Provide the [X, Y] coordinate of the cell's center where the given text is located.  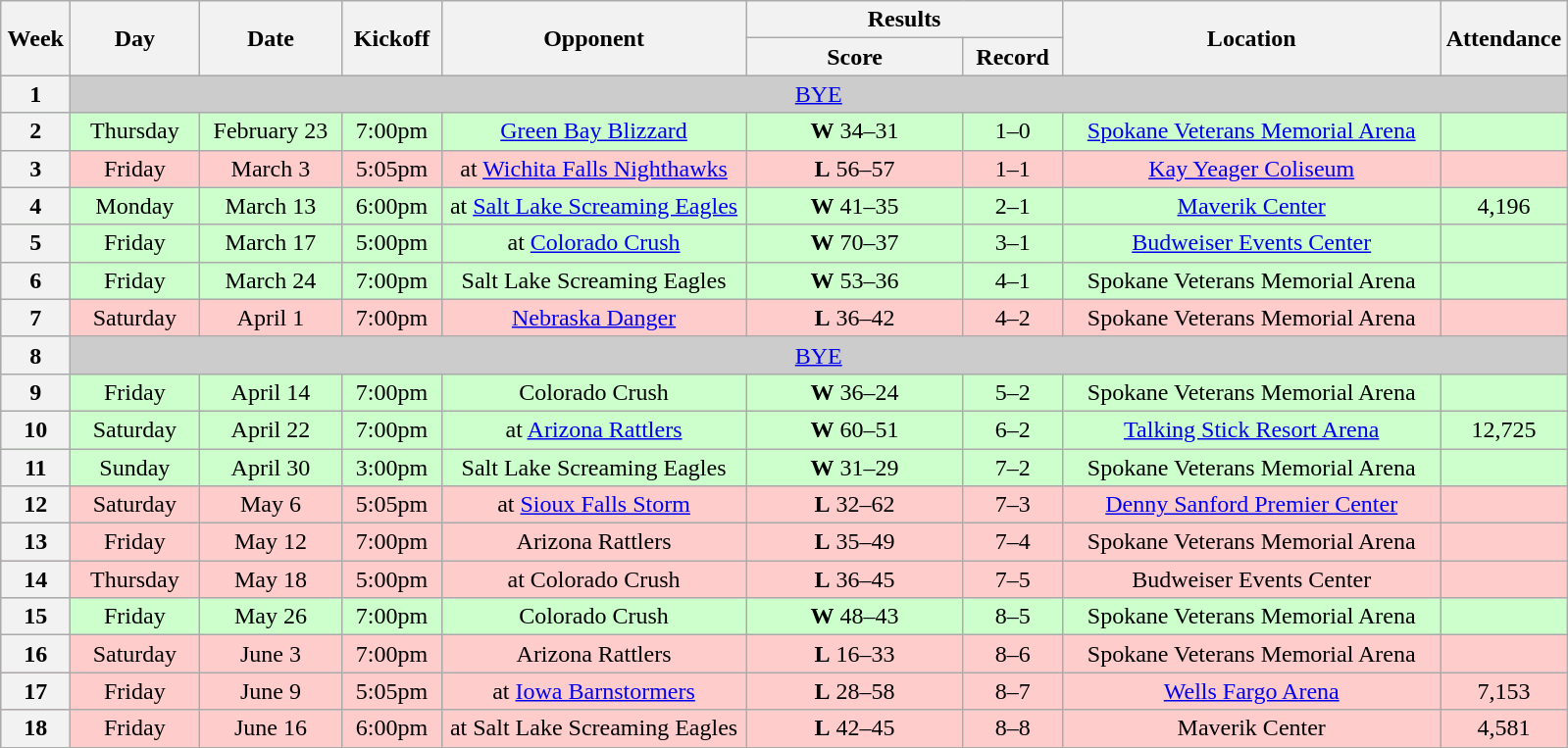
7–2 [1012, 468]
17 [35, 691]
5–2 [1012, 392]
8–6 [1012, 654]
W 36–24 [855, 392]
Denny Sanford Premier Center [1251, 505]
8–5 [1012, 617]
3 [35, 169]
12 [35, 505]
W 60–51 [855, 429]
4,581 [1503, 728]
W 41–35 [855, 206]
Talking Stick Resort Arena [1251, 429]
May 18 [271, 579]
W 34–31 [855, 131]
L 35–49 [855, 542]
L 32–62 [855, 505]
L 42–45 [855, 728]
at Wichita Falls Nighthawks [594, 169]
2 [35, 131]
4–2 [1012, 318]
June 16 [271, 728]
Kay Yeager Coliseum [1251, 169]
15 [35, 617]
1–0 [1012, 131]
Sunday [135, 468]
8–8 [1012, 728]
W 48–43 [855, 617]
Date [271, 38]
Week [35, 38]
Monday [135, 206]
1 [35, 94]
14 [35, 579]
June 9 [271, 691]
13 [35, 542]
March 13 [271, 206]
10 [35, 429]
May 12 [271, 542]
Nebraska Danger [594, 318]
7 [35, 318]
4 [35, 206]
L 56–57 [855, 169]
April 30 [271, 468]
7,153 [1503, 691]
April 1 [271, 318]
4–1 [1012, 280]
L 36–45 [855, 579]
11 [35, 468]
2–1 [1012, 206]
12,725 [1503, 429]
April 22 [271, 429]
18 [35, 728]
3:00pm [392, 468]
May 6 [271, 505]
at Iowa Barnstormers [594, 691]
March 17 [271, 243]
at Sioux Falls Storm [594, 505]
W 70–37 [855, 243]
March 24 [271, 280]
Score [855, 57]
1–1 [1012, 169]
Results [904, 20]
8 [35, 355]
W 53–36 [855, 280]
L 28–58 [855, 691]
4,196 [1503, 206]
Attendance [1503, 38]
L 16–33 [855, 654]
June 3 [271, 654]
April 14 [271, 392]
March 3 [271, 169]
Location [1251, 38]
Wells Fargo Arena [1251, 691]
Day [135, 38]
5 [35, 243]
Record [1012, 57]
8–7 [1012, 691]
16 [35, 654]
9 [35, 392]
Opponent [594, 38]
7–4 [1012, 542]
L 36–42 [855, 318]
3–1 [1012, 243]
May 26 [271, 617]
6–2 [1012, 429]
February 23 [271, 131]
7–5 [1012, 579]
Green Bay Blizzard [594, 131]
W 31–29 [855, 468]
Kickoff [392, 38]
7–3 [1012, 505]
6 [35, 280]
at Arizona Rattlers [594, 429]
